Detect which cell encompasses the target text, then output its (x, y) center coordinate. 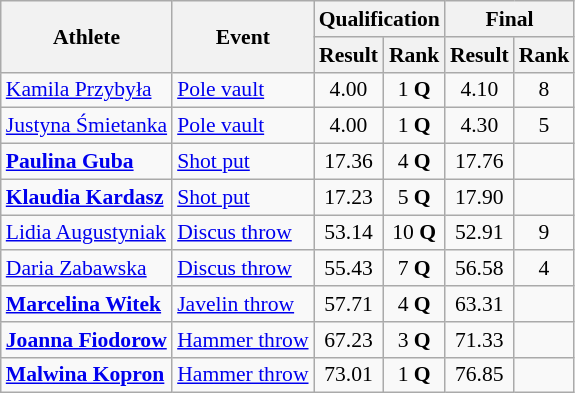
52.91 (480, 233)
17.76 (480, 162)
Event (242, 36)
67.23 (349, 340)
Lidia Augustyniak (86, 233)
53.14 (349, 233)
Joanna Fiodorow (86, 340)
10 Q (414, 233)
Kamila Przybyła (86, 90)
17.90 (480, 197)
57.71 (349, 304)
56.58 (480, 269)
17.23 (349, 197)
9 (544, 233)
55.43 (349, 269)
Justyna Śmietanka (86, 126)
4.10 (480, 90)
7 Q (414, 269)
8 (544, 90)
63.31 (480, 304)
76.85 (480, 375)
4.30 (480, 126)
3 Q (414, 340)
Daria Zabawska (86, 269)
Malwina Kopron (86, 375)
17.36 (349, 162)
73.01 (349, 375)
5 Q (414, 197)
Final (510, 19)
Paulina Guba (86, 162)
Klaudia Kardasz (86, 197)
Marcelina Witek (86, 304)
71.33 (480, 340)
Qualification (380, 19)
Javelin throw (242, 304)
5 (544, 126)
Athlete (86, 36)
4 (544, 269)
